Find where the given text appears and provide that cell's center as [x, y] coordinate. 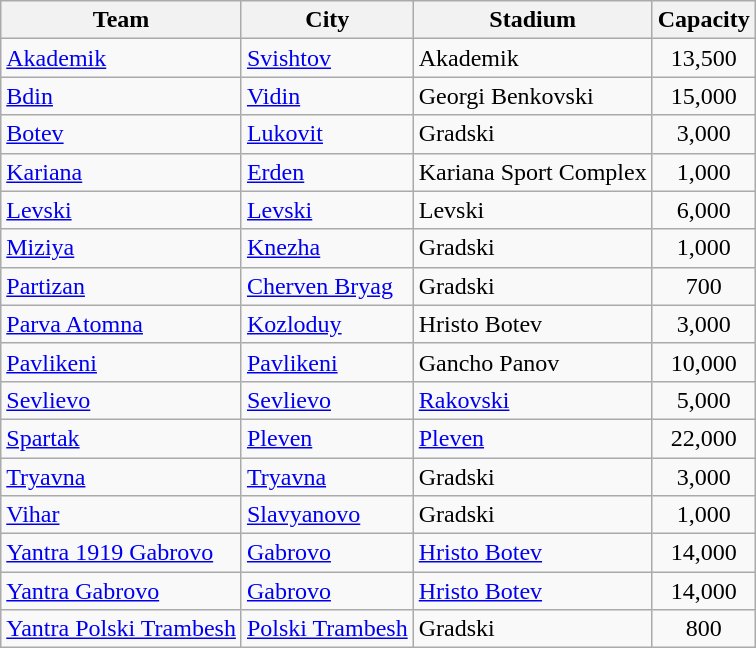
Georgi Benkovski [532, 96]
6,000 [704, 210]
Erden [327, 172]
800 [704, 629]
Spartak [122, 438]
Miziya [122, 248]
Stadium [532, 20]
Partizan [122, 286]
City [327, 20]
Botev [122, 134]
Parva Atomna [122, 324]
15,000 [704, 96]
13,500 [704, 58]
Kozloduy [327, 324]
Svishtov [327, 58]
Lukovit [327, 134]
Kariana [122, 172]
Kariana Sport Complex [532, 172]
Yantra Gabrovo [122, 591]
22,000 [704, 438]
Team [122, 20]
Vihar [122, 515]
Polski Trambesh [327, 629]
10,000 [704, 362]
Bdin [122, 96]
5,000 [704, 400]
Vidin [327, 96]
Slavyanovo [327, 515]
Yantra Polski Trambesh [122, 629]
Cherven Bryag [327, 286]
Gancho Panov [532, 362]
Rakovski [532, 400]
700 [704, 286]
Capacity [704, 20]
Yantra 1919 Gabrovo [122, 553]
Knezha [327, 248]
